Output the (X, Y) coordinate of the center of the cell containing the given text.  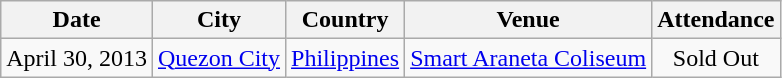
Smart Araneta Coliseum (528, 58)
April 30, 2013 (77, 58)
Attendance (716, 20)
Venue (528, 20)
Date (77, 20)
Quezon City (218, 58)
Country (346, 20)
City (218, 20)
Philippines (346, 58)
Sold Out (716, 58)
